Search for the cell housing the specified text and yield its (x, y) center coordinate. 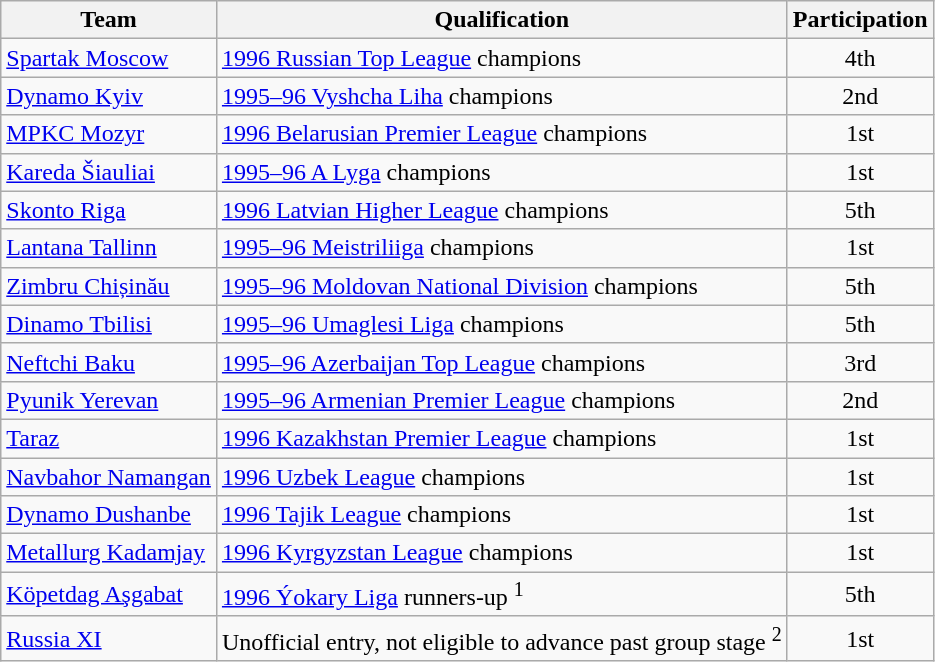
Team (109, 20)
1996 Kazakhstan Premier League champions (502, 438)
1995–96 Armenian Premier League champions (502, 400)
1996 Kyrgyzstan League champions (502, 553)
1995–96 Azerbaijan Top League champions (502, 362)
Navbahor Namangan (109, 477)
1995–96 Moldovan National Division champions (502, 286)
1995–96 Umaglesi Liga champions (502, 324)
1995–96 Vyshcha Liha champions (502, 96)
1995–96 Meistriliiga champions (502, 248)
1996 Russian Top League champions (502, 58)
Skonto Riga (109, 210)
Taraz (109, 438)
Spartak Moscow (109, 58)
Pyunik Yerevan (109, 400)
Dynamo Dushanbe (109, 515)
Metallurg Kadamjay (109, 553)
Kareda Šiauliai (109, 172)
Participation (860, 20)
MPKC Mozyr (109, 134)
1996 Uzbek League champions (502, 477)
3rd (860, 362)
4th (860, 58)
1996 Latvian Higher League champions (502, 210)
Lantana Tallinn (109, 248)
Qualification (502, 20)
Köpetdag Aşgabat (109, 594)
Dynamo Kyiv (109, 96)
1996 Ýokary Liga runners-up 1 (502, 594)
Unofficial entry, not eligible to advance past group stage 2 (502, 638)
1995–96 A Lyga champions (502, 172)
Zimbru Chișinău (109, 286)
Dinamo Tbilisi (109, 324)
Russia XI (109, 638)
1996 Tajik League champions (502, 515)
Neftchi Baku (109, 362)
1996 Belarusian Premier League champions (502, 134)
